Extract the [x, y] coordinate from the center of the cell holding the provided text.  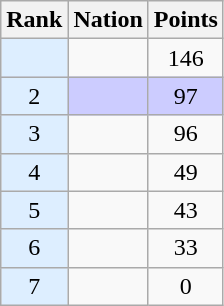
Nation [108, 20]
49 [186, 172]
Rank [34, 20]
146 [186, 58]
97 [186, 96]
6 [34, 248]
0 [186, 286]
5 [34, 210]
7 [34, 286]
96 [186, 134]
33 [186, 248]
Points [186, 20]
3 [34, 134]
43 [186, 210]
4 [34, 172]
2 [34, 96]
